Provide the (x, y) coordinate of the cell's center where the given text is located.  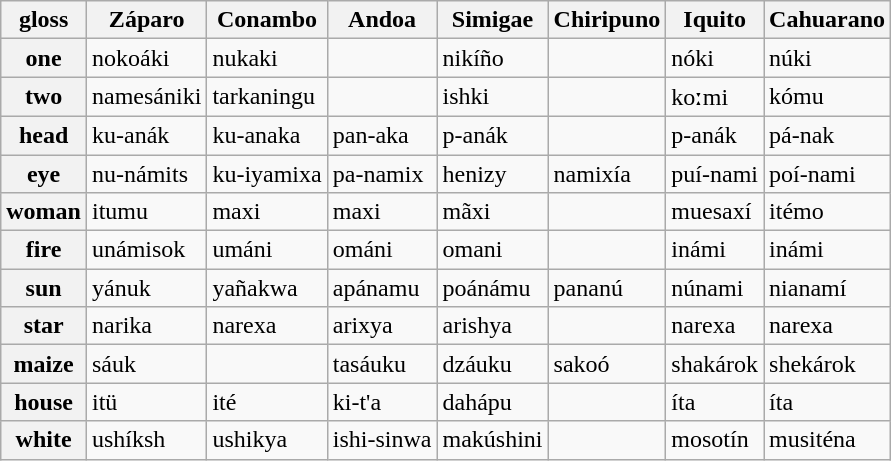
nu-námits (146, 173)
tasáuku (382, 364)
ushíksh (146, 440)
sun (44, 288)
nokoáki (146, 58)
eye (44, 173)
kómu (828, 97)
pá-nak (828, 135)
house (44, 402)
Cahuarano (828, 20)
Andoa (382, 20)
puí-nami (715, 173)
mosotín (715, 440)
fire (44, 250)
nikíño (492, 58)
white (44, 440)
omani (492, 250)
two (44, 97)
pananú (607, 288)
umáni (267, 250)
arishya (492, 326)
itémo (828, 212)
apánamu (382, 288)
namesániki (146, 97)
itü (146, 402)
nianamí (828, 288)
sakoó (607, 364)
nóki (715, 58)
Záparo (146, 20)
dahápu (492, 402)
shekárok (828, 364)
Conambo (267, 20)
gloss (44, 20)
koːmi (715, 97)
núnami (715, 288)
one (44, 58)
ushikya (267, 440)
makúshini (492, 440)
tarkaningu (267, 97)
núki (828, 58)
maize (44, 364)
nukaki (267, 58)
yañakwa (267, 288)
ishi-sinwa (382, 440)
ku-anaka (267, 135)
ité (267, 402)
poí-nami (828, 173)
ku-iyamixa (267, 173)
muesaxí (715, 212)
star (44, 326)
pa-namix (382, 173)
head (44, 135)
henizy (492, 173)
Iquito (715, 20)
shakárok (715, 364)
Chiripuno (607, 20)
namixía (607, 173)
narika (146, 326)
ishki (492, 97)
arixya (382, 326)
itumu (146, 212)
mãxi (492, 212)
dzáuku (492, 364)
ománi (382, 250)
Simigae (492, 20)
pan-aka (382, 135)
yánuk (146, 288)
woman (44, 212)
unámisok (146, 250)
musiténa (828, 440)
ki-t'a (382, 402)
poánámu (492, 288)
ku-anák (146, 135)
sáuk (146, 364)
